Identify which cell holds the provided text, then report its (X, Y) central coordinate. 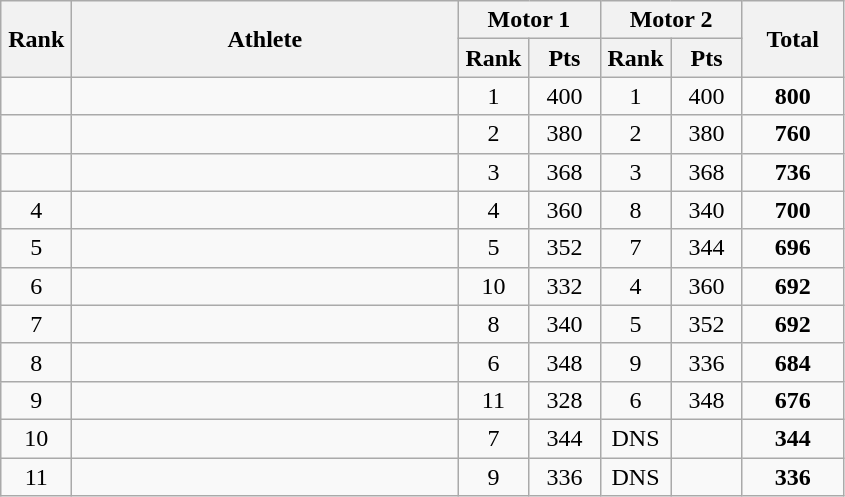
736 (792, 172)
760 (792, 134)
Athlete (265, 39)
700 (792, 210)
696 (792, 248)
676 (792, 400)
800 (792, 96)
332 (564, 286)
328 (564, 400)
684 (792, 362)
Total (792, 39)
Motor 1 (529, 20)
Motor 2 (671, 20)
